Scan for the cell matching the given text and deliver its [x, y] coordinate at center. 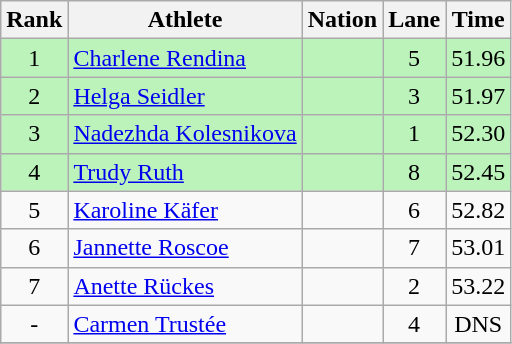
Karoline Käfer [185, 210]
53.22 [478, 286]
Rank [34, 20]
Lane [414, 20]
Helga Seidler [185, 96]
DNS [478, 324]
8 [414, 172]
52.82 [478, 210]
Nadezhda Kolesnikova [185, 134]
Jannette Roscoe [185, 248]
- [34, 324]
51.96 [478, 58]
Athlete [185, 20]
Anette Rückes [185, 286]
51.97 [478, 96]
Trudy Ruth [185, 172]
Nation [342, 20]
Carmen Trustée [185, 324]
52.45 [478, 172]
53.01 [478, 248]
Time [478, 20]
Charlene Rendina [185, 58]
52.30 [478, 134]
